Detect which cell encompasses the target text, then output its [X, Y] center coordinate. 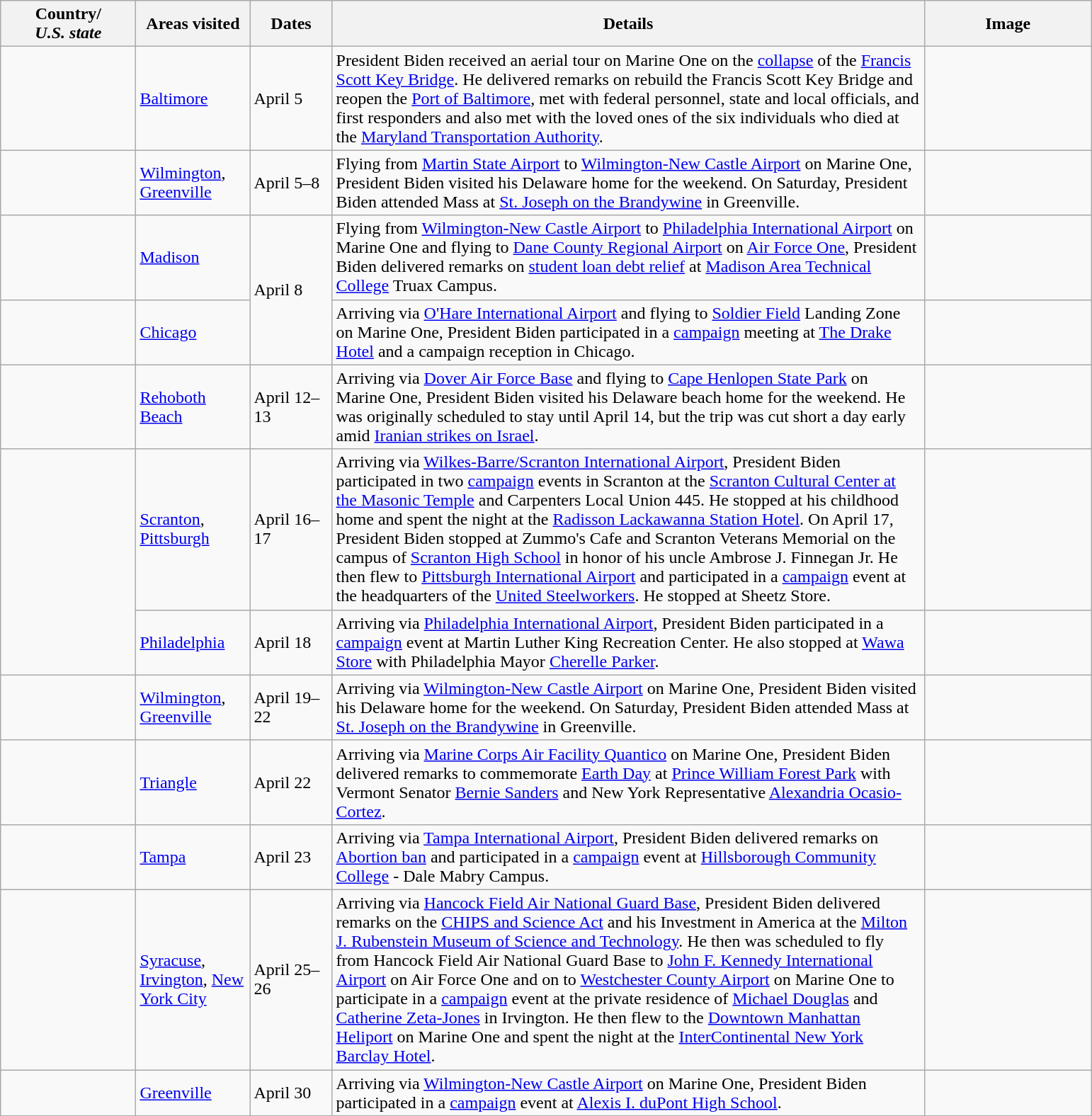
Country/U.S. state [68, 24]
April 25–26 [291, 979]
Chicago [193, 332]
April 16–17 [291, 530]
Details [628, 24]
April 18 [291, 642]
Madison [193, 258]
Dates [291, 24]
April 8 [291, 290]
April 30 [291, 1092]
April 5–8 [291, 183]
Arriving via Wilmington-New Castle Airport on Marine One, President Biden participated in a campaign event at Alexis I. duPont High School. [628, 1092]
Baltimore [193, 98]
April 19–22 [291, 707]
April 23 [291, 857]
Greenville [193, 1092]
Image [1008, 24]
Areas visited [193, 24]
Philadelphia [193, 642]
Triangle [193, 782]
Syracuse, Irvington, New York City [193, 979]
April 5 [291, 98]
Rehoboth Beach [193, 406]
Scranton, Pittsburgh [193, 530]
April 22 [291, 782]
Tampa [193, 857]
April 12–13 [291, 406]
